Scan for the cell matching the given text and deliver its [X, Y] coordinate at center. 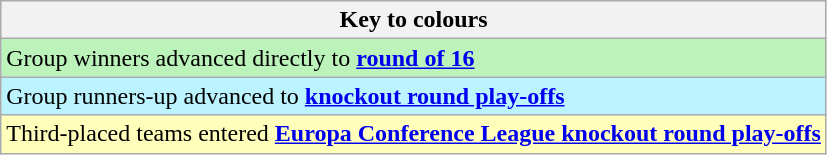
Group winners advanced directly to round of 16 [414, 58]
Key to colours [414, 20]
Group runners-up advanced to knockout round play-offs [414, 96]
Third-placed teams entered Europa Conference League knockout round play-offs [414, 134]
